Output the [x, y] coordinate of the center of the cell containing the given text.  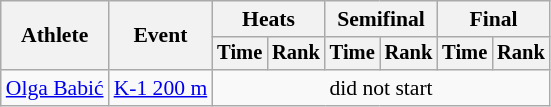
Heats [268, 19]
Athlete [55, 36]
Final [493, 19]
did not start [381, 88]
Semifinal [381, 19]
K-1 200 m [161, 88]
Event [161, 36]
Olga Babić [55, 88]
